Detect which cell encompasses the target text, then output its (x, y) center coordinate. 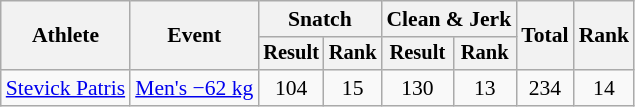
14 (604, 88)
Clean & Jerk (448, 19)
Event (194, 36)
234 (544, 88)
104 (291, 88)
Total (544, 36)
Snatch (320, 19)
Stevick Patris (66, 88)
130 (417, 88)
15 (353, 88)
Men's −62 kg (194, 88)
Athlete (66, 36)
13 (484, 88)
